For the text-containing cell, return its midpoint in [x, y] coordinate format. 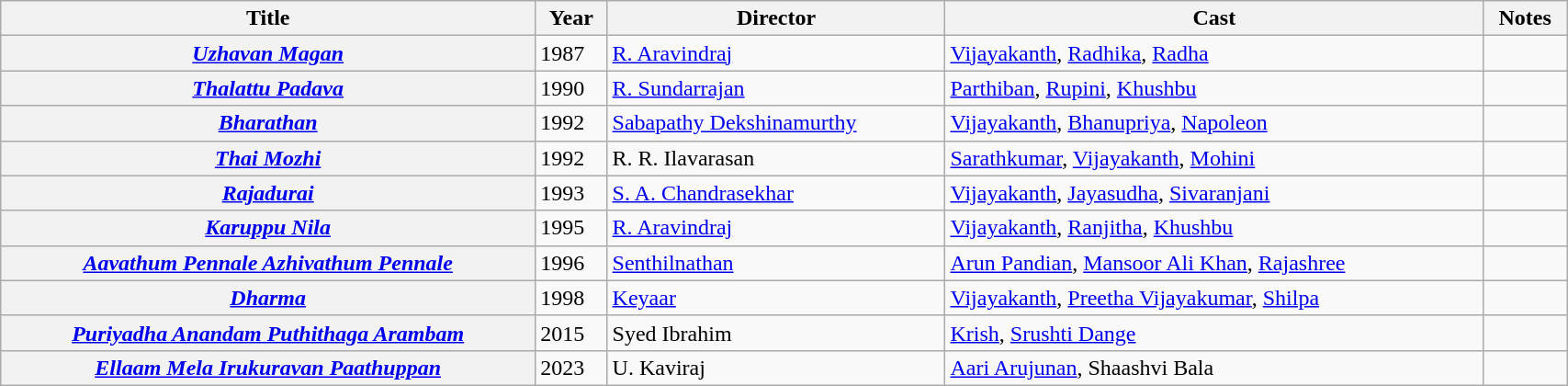
Ellaam Mela Irukuravan Paathuppan [268, 368]
Parthiban, Rupini, Khushbu [1214, 88]
Keyaar [776, 298]
Uzhavan Magan [268, 53]
Vijayakanth, Jayasudha, Sivaranjani [1214, 193]
R. R. Ilavarasan [776, 158]
1990 [571, 88]
Sarathkumar, Vijayakanth, Mohini [1214, 158]
Arun Pandian, Mansoor Ali Khan, Rajashree [1214, 263]
Senthilnathan [776, 263]
Aari Arujunan, Shaashvi Bala [1214, 368]
2015 [571, 333]
Vijayakanth, Ranjitha, Khushbu [1214, 228]
Puriyadha Anandam Puthithaga Arambam [268, 333]
Rajadurai [268, 193]
Aavathum Pennale Azhivathum Pennale [268, 263]
2023 [571, 368]
Vijayakanth, Bhanupriya, Napoleon [1214, 123]
1996 [571, 263]
1995 [571, 228]
Vijayakanth, Radhika, Radha [1214, 53]
R. Sundarrajan [776, 88]
Thai Mozhi [268, 158]
Thalattu Padava [268, 88]
S. A. Chandrasekhar [776, 193]
1998 [571, 298]
U. Kaviraj [776, 368]
Krish, Srushti Dange [1214, 333]
1993 [571, 193]
Title [268, 18]
Cast [1214, 18]
Bharathan [268, 123]
Karuppu Nila [268, 228]
Director [776, 18]
Syed Ibrahim [776, 333]
Vijayakanth, Preetha Vijayakumar, Shilpa [1214, 298]
1987 [571, 53]
Notes [1525, 18]
Year [571, 18]
Dharma [268, 298]
Sabapathy Dekshinamurthy [776, 123]
